Output the [x, y] coordinate of the center of the cell containing the given text.  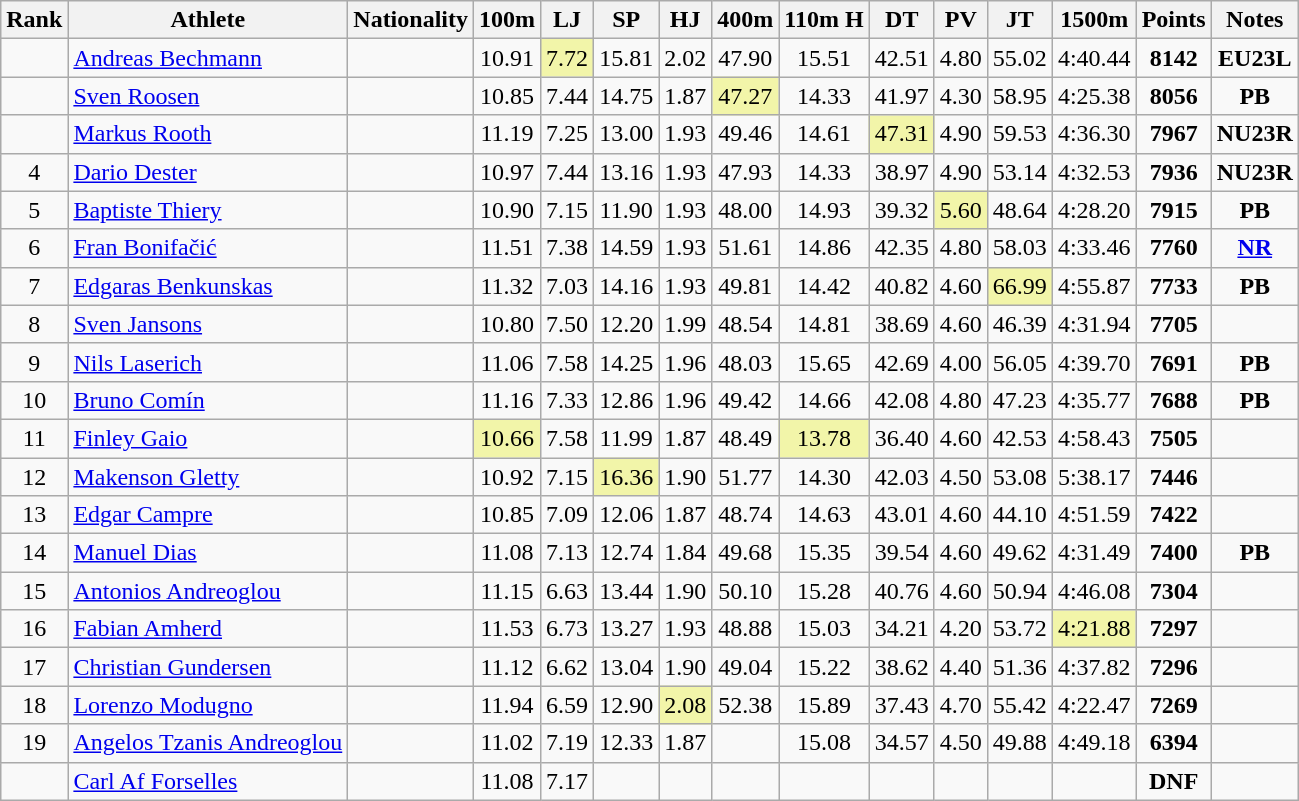
14.30 [824, 477]
39.54 [902, 553]
8142 [1174, 58]
JT [1020, 20]
4:36.30 [1094, 134]
53.08 [1020, 477]
47.31 [902, 134]
2.08 [686, 705]
11.32 [508, 286]
48.64 [1020, 210]
7.25 [568, 134]
34.57 [902, 743]
13.00 [626, 134]
36.40 [902, 438]
6.73 [568, 629]
10.66 [508, 438]
16 [34, 629]
Manuel Dias [208, 553]
7.72 [568, 58]
49.81 [746, 286]
7.19 [568, 743]
HJ [686, 20]
8056 [1174, 96]
Andreas Bechmann [208, 58]
DNF [1174, 781]
15.22 [824, 667]
Sven Roosen [208, 96]
4.20 [960, 629]
15.35 [824, 553]
7967 [1174, 134]
15.65 [824, 362]
6394 [1174, 743]
58.03 [1020, 248]
55.02 [1020, 58]
11.99 [626, 438]
15.89 [824, 705]
4:55.87 [1094, 286]
47.93 [746, 172]
42.03 [902, 477]
4:49.18 [1094, 743]
11.94 [508, 705]
7936 [1174, 172]
38.97 [902, 172]
Angelos Tzanis Andreoglou [208, 743]
53.14 [1020, 172]
14.16 [626, 286]
13 [34, 515]
14.63 [824, 515]
11.02 [508, 743]
Rank [34, 20]
1500m [1094, 20]
39.32 [902, 210]
SP [626, 20]
7691 [1174, 362]
48.49 [746, 438]
13.27 [626, 629]
5:38.17 [1094, 477]
42.35 [902, 248]
10.90 [508, 210]
4:22.47 [1094, 705]
59.53 [1020, 134]
56.05 [1020, 362]
48.00 [746, 210]
11.53 [508, 629]
Notes [1254, 20]
19 [34, 743]
49.04 [746, 667]
11 [34, 438]
16.36 [626, 477]
7.50 [568, 324]
13.16 [626, 172]
44.10 [1020, 515]
7688 [1174, 400]
7705 [1174, 324]
48.88 [746, 629]
58.95 [1020, 96]
55.42 [1020, 705]
42.51 [902, 58]
4.70 [960, 705]
4.30 [960, 96]
53.72 [1020, 629]
Bruno Comín [208, 400]
7 [34, 286]
Markus Rooth [208, 134]
DT [902, 20]
48.74 [746, 515]
Nationality [411, 20]
4:32.53 [1094, 172]
13.04 [626, 667]
15.08 [824, 743]
7297 [1174, 629]
4:46.08 [1094, 591]
12.90 [626, 705]
47.90 [746, 58]
EU23L [1254, 58]
12.33 [626, 743]
10.91 [508, 58]
5 [34, 210]
4:31.49 [1094, 553]
8 [34, 324]
14.81 [824, 324]
PV [960, 20]
46.39 [1020, 324]
42.69 [902, 362]
42.08 [902, 400]
15.51 [824, 58]
14.75 [626, 96]
7296 [1174, 667]
38.69 [902, 324]
49.62 [1020, 553]
47.23 [1020, 400]
14.42 [824, 286]
Nils Laserich [208, 362]
7446 [1174, 477]
7760 [1174, 248]
7.38 [568, 248]
37.43 [902, 705]
40.82 [902, 286]
15.03 [824, 629]
13.78 [824, 438]
7915 [1174, 210]
14 [34, 553]
10.80 [508, 324]
7.03 [568, 286]
42.53 [1020, 438]
4:51.59 [1094, 515]
4 [34, 172]
11.12 [508, 667]
14.25 [626, 362]
LJ [568, 20]
Points [1174, 20]
400m [746, 20]
4:33.46 [1094, 248]
Fabian Amherd [208, 629]
4:25.38 [1094, 96]
5.60 [960, 210]
Antonios Andreoglou [208, 591]
11.51 [508, 248]
10 [34, 400]
7.33 [568, 400]
Baptiste Thiery [208, 210]
47.27 [746, 96]
7269 [1174, 705]
4:21.88 [1094, 629]
7304 [1174, 591]
14.66 [824, 400]
Makenson Gletty [208, 477]
4:58.43 [1094, 438]
6.62 [568, 667]
Fran Bonifačić [208, 248]
4:31.94 [1094, 324]
10.92 [508, 477]
14.61 [824, 134]
49.88 [1020, 743]
Athlete [208, 20]
12.86 [626, 400]
14.59 [626, 248]
7.13 [568, 553]
12.06 [626, 515]
41.97 [902, 96]
7.17 [568, 781]
18 [34, 705]
48.03 [746, 362]
4.00 [960, 362]
51.36 [1020, 667]
12.74 [626, 553]
13.44 [626, 591]
12 [34, 477]
11.19 [508, 134]
Edgaras Benkunskas [208, 286]
38.62 [902, 667]
9 [34, 362]
6 [34, 248]
7733 [1174, 286]
12.20 [626, 324]
4:35.77 [1094, 400]
7.09 [568, 515]
100m [508, 20]
17 [34, 667]
51.77 [746, 477]
15 [34, 591]
66.99 [1020, 286]
50.10 [746, 591]
34.21 [902, 629]
6.59 [568, 705]
7422 [1174, 515]
11.15 [508, 591]
Christian Gundersen [208, 667]
49.46 [746, 134]
11.16 [508, 400]
Carl Af Forselles [208, 781]
48.54 [746, 324]
4.40 [960, 667]
2.02 [686, 58]
7505 [1174, 438]
NR [1254, 248]
15.81 [626, 58]
Lorenzo Modugno [208, 705]
49.68 [746, 553]
1.99 [686, 324]
11.90 [626, 210]
10.97 [508, 172]
7400 [1174, 553]
6.63 [568, 591]
Finley Gaio [208, 438]
Dario Dester [208, 172]
110m H [824, 20]
40.76 [902, 591]
1.84 [686, 553]
11.06 [508, 362]
Sven Jansons [208, 324]
49.42 [746, 400]
52.38 [746, 705]
51.61 [746, 248]
50.94 [1020, 591]
14.93 [824, 210]
4:37.82 [1094, 667]
15.28 [824, 591]
4:39.70 [1094, 362]
4:40.44 [1094, 58]
43.01 [902, 515]
Edgar Campre [208, 515]
4:28.20 [1094, 210]
14.86 [824, 248]
